Return [x, y] of the center of cell containing provided text 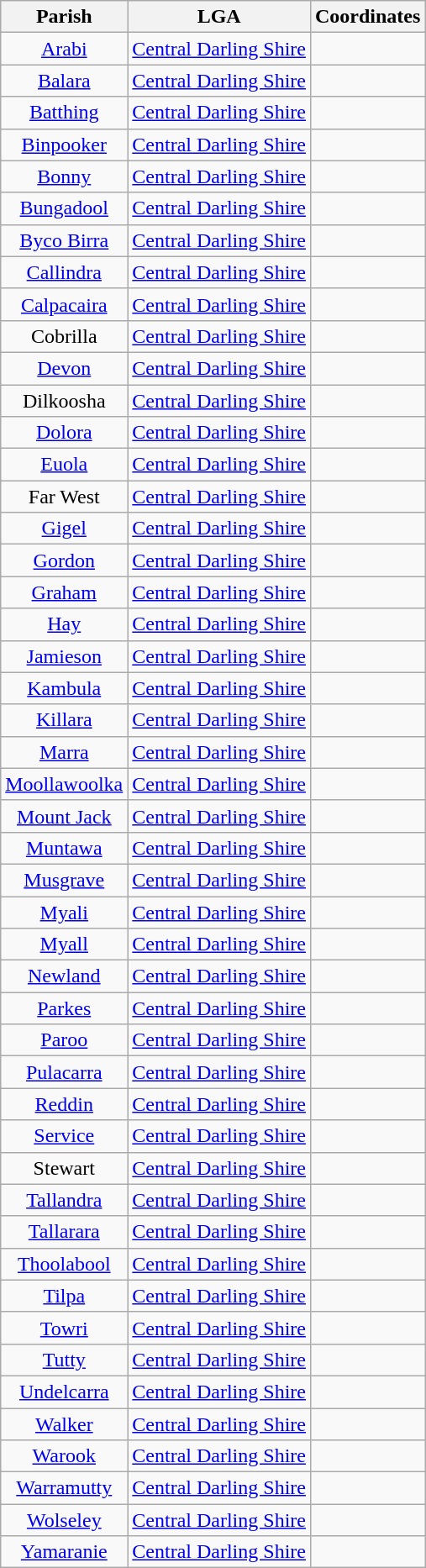
Parish [64, 17]
Binpooker [64, 145]
Kambula [64, 688]
Devon [64, 368]
Pulacarra [64, 1072]
Tilpa [64, 1296]
Batthing [64, 113]
Tutty [64, 1360]
Towri [64, 1328]
Killara [64, 720]
Thoolabool [64, 1264]
Dilkoosha [64, 401]
Gigel [64, 529]
Newland [64, 976]
Coordinates [367, 17]
Service [64, 1136]
Graham [64, 592]
Tallarara [64, 1232]
Marra [64, 752]
Yamaranie [64, 1552]
Byco Birra [64, 240]
Callindra [64, 272]
Reddin [64, 1104]
Bonny [64, 176]
Myali [64, 912]
Tallandra [64, 1200]
Euola [64, 465]
Calpacaira [64, 304]
Warramutty [64, 1488]
Jamieson [64, 656]
Cobrilla [64, 336]
Moollawoolka [64, 784]
Far West [64, 497]
Paroo [64, 1040]
Balara [64, 81]
Gordon [64, 560]
Walker [64, 1424]
Stewart [64, 1168]
Dolora [64, 433]
Musgrave [64, 880]
Bungadool [64, 208]
Muntawa [64, 848]
LGA [219, 17]
Arabi [64, 49]
Wolseley [64, 1520]
Parkes [64, 1008]
Undelcarra [64, 1392]
Myall [64, 944]
Hay [64, 624]
Warook [64, 1456]
Mount Jack [64, 816]
